Search for the cell housing the specified text and yield its [X, Y] center coordinate. 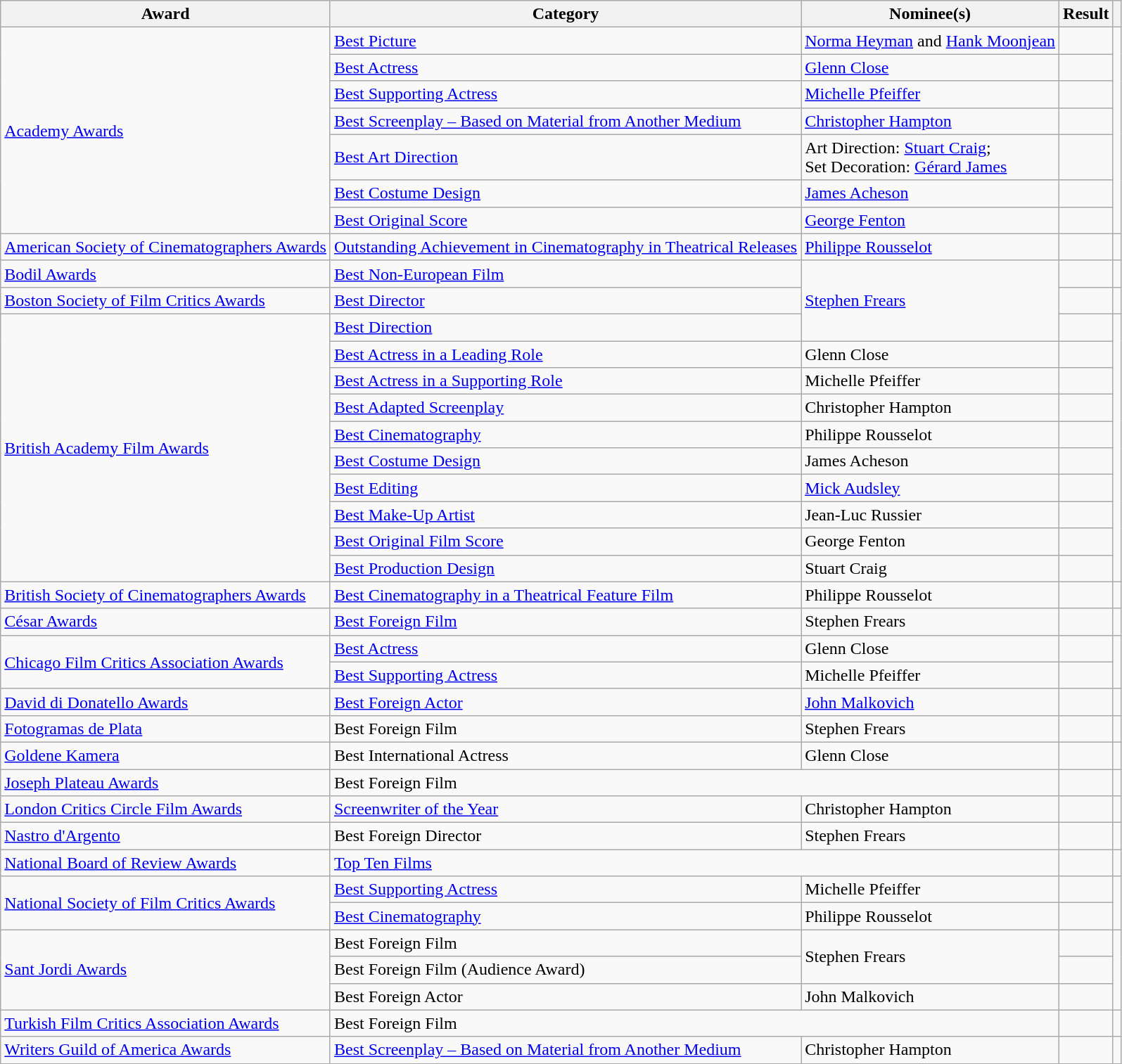
Best Foreign Film (Audience Award) [566, 970]
Sant Jordi Awards [166, 970]
London Critics Circle Film Awards [166, 809]
Academy Awards [166, 131]
Best Original Film Score [566, 541]
Nastro d'Argento [166, 836]
Best Director [566, 300]
Best Non-European Film [566, 274]
National Society of Film Critics Awards [166, 903]
Boston Society of Film Critics Awards [166, 300]
Bodil Awards [166, 274]
Best Actress in a Leading Role [566, 354]
Turkish Film Critics Association Awards [166, 1023]
Fotogramas de Plata [166, 729]
Best Adapted Screenplay [566, 408]
Category [566, 14]
Best Picture [566, 41]
Best Editing [566, 488]
Nominee(s) [930, 14]
Result [1086, 14]
Screenwriter of the Year [566, 809]
David di Donatello Awards [166, 702]
Award [166, 14]
Goldene Kamera [166, 755]
Best Foreign Director [566, 836]
Mick Audsley [930, 488]
Best Actress in a Supporting Role [566, 381]
Best Direction [566, 327]
Top Ten Films [694, 863]
Stuart Craig [930, 568]
Best International Actress [566, 755]
Best Make-Up Artist [566, 515]
Best Original Score [566, 220]
Chicago Film Critics Association Awards [166, 662]
British Academy Film Awards [166, 447]
British Society of Cinematographers Awards [166, 595]
Joseph Plateau Awards [166, 783]
National Board of Review Awards [166, 863]
Norma Heyman and Hank Moonjean [930, 41]
Outstanding Achievement in Cinematography in Theatrical Releases [566, 247]
Art Direction: Stuart Craig; Set Decoration: Gérard James [930, 158]
Jean-Luc Russier [930, 515]
American Society of Cinematographers Awards [166, 247]
Best Production Design [566, 568]
Best Cinematography in a Theatrical Feature Film [566, 595]
Best Art Direction [566, 158]
César Awards [166, 622]
Writers Guild of America Awards [166, 1050]
